Scan for the cell matching the given text and deliver its [X, Y] coordinate at center. 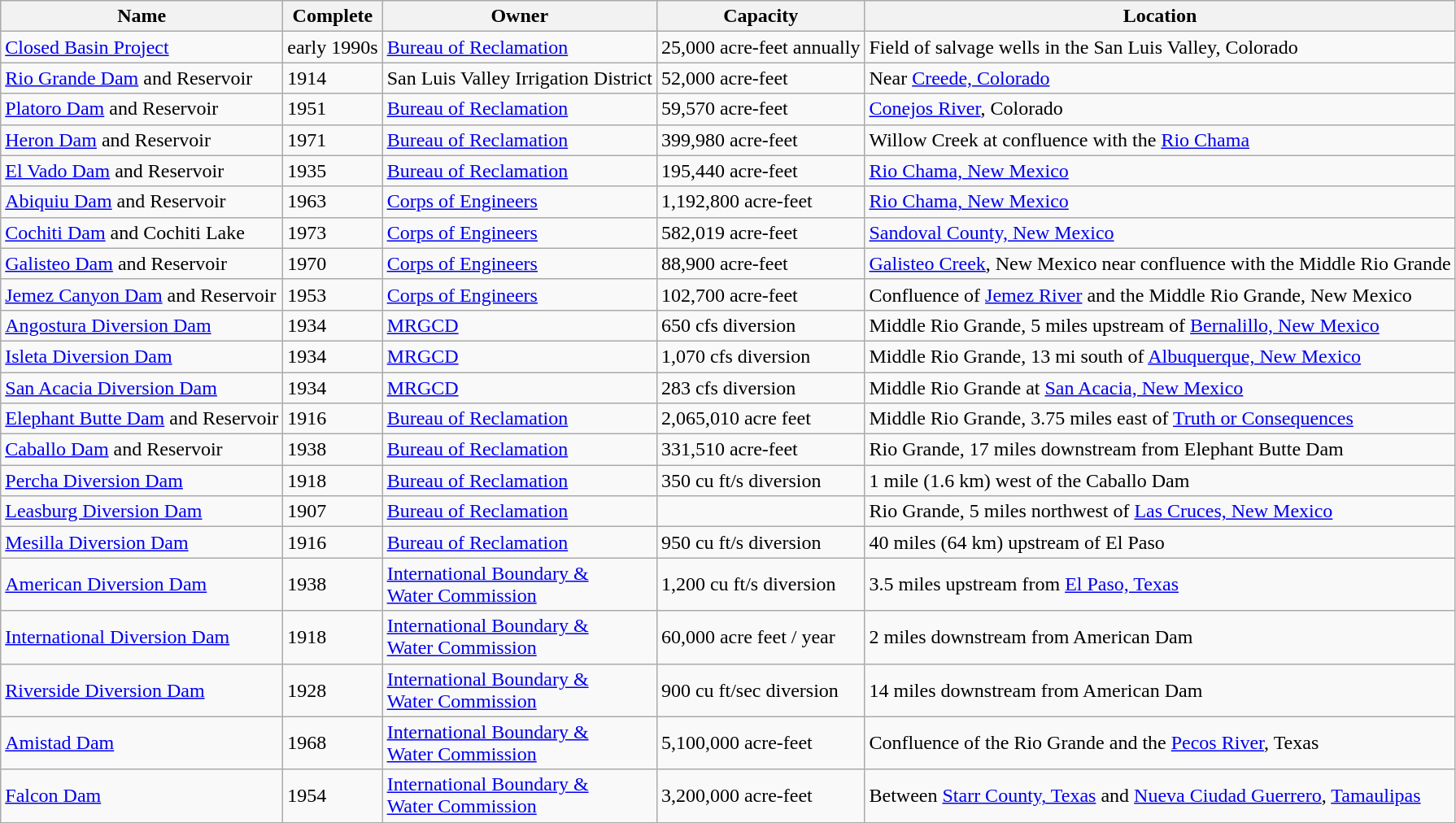
900 cu ft/sec diversion [761, 690]
Owner [519, 16]
Sandoval County, New Mexico [1160, 233]
1971 [333, 140]
Willow Creek at confluence with the Rio Chama [1160, 140]
14 miles downstream from American Dam [1160, 690]
Amistad Dam [142, 743]
195,440 acre-feet [761, 171]
59,570 acre-feet [761, 109]
Middle Rio Grande at San Acacia, New Mexico [1160, 388]
Caballo Dam and Reservoir [142, 450]
Falcon Dam [142, 795]
950 cu ft/s diversion [761, 542]
40 miles (64 km) upstream of El Paso [1160, 542]
1907 [333, 512]
Field of salvage wells in the San Luis Valley, Colorado [1160, 47]
25,000 acre-feet annually [761, 47]
Isleta Diversion Dam [142, 356]
Capacity [761, 16]
650 cfs diversion [761, 325]
350 cu ft/s diversion [761, 481]
Galisteo Dam and Reservoir [142, 263]
San Luis Valley Irrigation District [519, 78]
Confluence of the Rio Grande and the Pecos River, Texas [1160, 743]
Galisteo Creek, New Mexico near confluence with the Middle Rio Grande [1160, 263]
Elephant Butte Dam and Reservoir [142, 419]
331,510 acre-feet [761, 450]
Rio Grande, 17 miles downstream from Elephant Butte Dam [1160, 450]
1,070 cfs diversion [761, 356]
60,000 acre feet / year [761, 638]
Middle Rio Grande, 13 mi south of Albuquerque, New Mexico [1160, 356]
582,019 acre-feet [761, 233]
Mesilla Diversion Dam [142, 542]
1928 [333, 690]
Percha Diversion Dam [142, 481]
88,900 acre-feet [761, 263]
1,192,800 acre-feet [761, 202]
Rio Grande, 5 miles northwest of Las Cruces, New Mexico [1160, 512]
Complete [333, 16]
Leasburg Diversion Dam [142, 512]
3.5 miles upstream from El Paso, Texas [1160, 584]
Angostura Diversion Dam [142, 325]
52,000 acre-feet [761, 78]
Rio Grande Dam and Reservoir [142, 78]
Jemez Canyon Dam and Reservoir [142, 294]
El Vado Dam and Reservoir [142, 171]
San Acacia Diversion Dam [142, 388]
3,200,000 acre-feet [761, 795]
Platoro Dam and Reservoir [142, 109]
2 miles downstream from American Dam [1160, 638]
early 1990s [333, 47]
Closed Basin Project [142, 47]
102,700 acre-feet [761, 294]
Abiquiu Dam and Reservoir [142, 202]
American Diversion Dam [142, 584]
399,980 acre-feet [761, 140]
1973 [333, 233]
Cochiti Dam and Cochiti Lake [142, 233]
1954 [333, 795]
5,100,000 acre-feet [761, 743]
International Diversion Dam [142, 638]
Middle Rio Grande, 3.75 miles east of Truth or Consequences [1160, 419]
1935 [333, 171]
1,200 cu ft/s diversion [761, 584]
1914 [333, 78]
Location [1160, 16]
1 mile (1.6 km) west of the Caballo Dam [1160, 481]
283 cfs diversion [761, 388]
1963 [333, 202]
Confluence of Jemez River and the Middle Rio Grande, New Mexico [1160, 294]
Name [142, 16]
1970 [333, 263]
Middle Rio Grande, 5 miles upstream of Bernalillo, New Mexico [1160, 325]
1968 [333, 743]
Riverside Diversion Dam [142, 690]
2,065,010 acre feet [761, 419]
Between Starr County, Texas and Nueva Ciudad Guerrero, Tamaulipas [1160, 795]
1953 [333, 294]
Near Creede, Colorado [1160, 78]
Heron Dam and Reservoir [142, 140]
Conejos River, Colorado [1160, 109]
1951 [333, 109]
